Locate the cell with the specified text and output its (x, y) center coordinate. 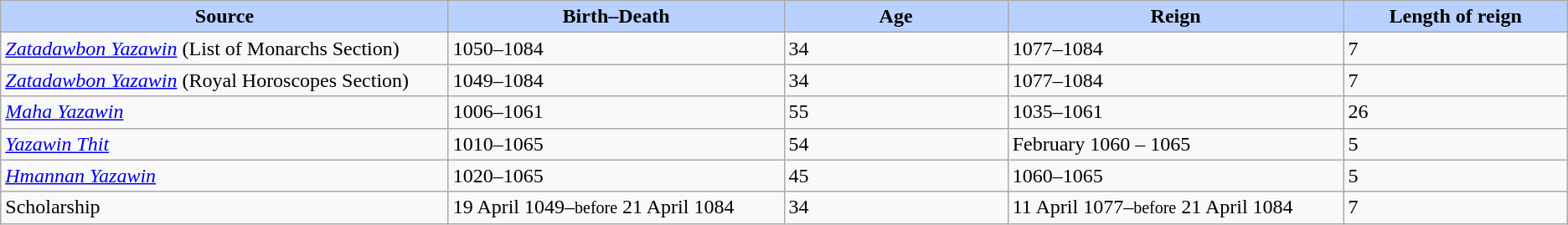
Length of reign (1456, 17)
11 April 1077–before 21 April 1084 (1176, 207)
1006–1061 (616, 112)
55 (896, 112)
Age (896, 17)
19 April 1049–before 21 April 1084 (616, 207)
1020–1065 (616, 176)
Maha Yazawin (224, 112)
Scholarship (224, 207)
Zatadawbon Yazawin (Royal Horoscopes Section) (224, 80)
1049–1084 (616, 80)
Birth–Death (616, 17)
45 (896, 176)
1035–1061 (1176, 112)
Source (224, 17)
Reign (1176, 17)
Yazawin Thit (224, 144)
1050–1084 (616, 49)
Zatadawbon Yazawin (List of Monarchs Section) (224, 49)
26 (1456, 112)
54 (896, 144)
February 1060 – 1065 (1176, 144)
1060–1065 (1176, 176)
Hmannan Yazawin (224, 176)
1010–1065 (616, 144)
